Identify which cell holds the provided text, then report its (x, y) central coordinate. 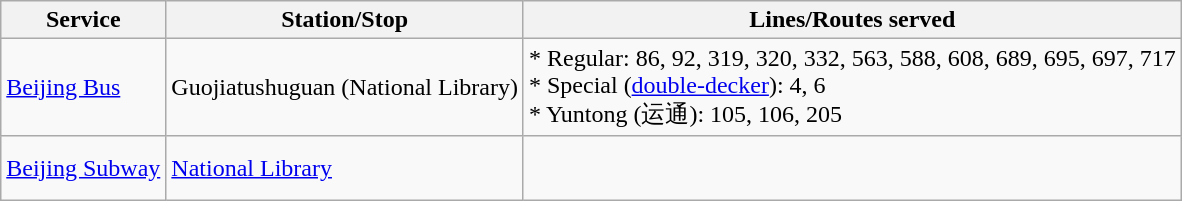
Station/Stop (345, 20)
* Regular: 86, 92, 319, 320, 332, 563, 588, 608, 689, 695, 697, 717* Special (double-decker): 4, 6 * Yuntong (运通): 105, 106, 205 (852, 88)
Lines/Routes served (852, 20)
Beijing Subway (84, 168)
Guojiatushuguan (National Library) (345, 88)
Service (84, 20)
National Library (345, 168)
Beijing Bus (84, 88)
